Identify which cell holds the provided text, then report its [x, y] central coordinate. 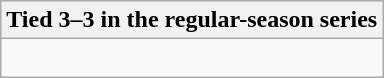
Tied 3–3 in the regular-season series [192, 20]
